Capture the cell that displays the provided text and extract its [x, y] central coordinate. 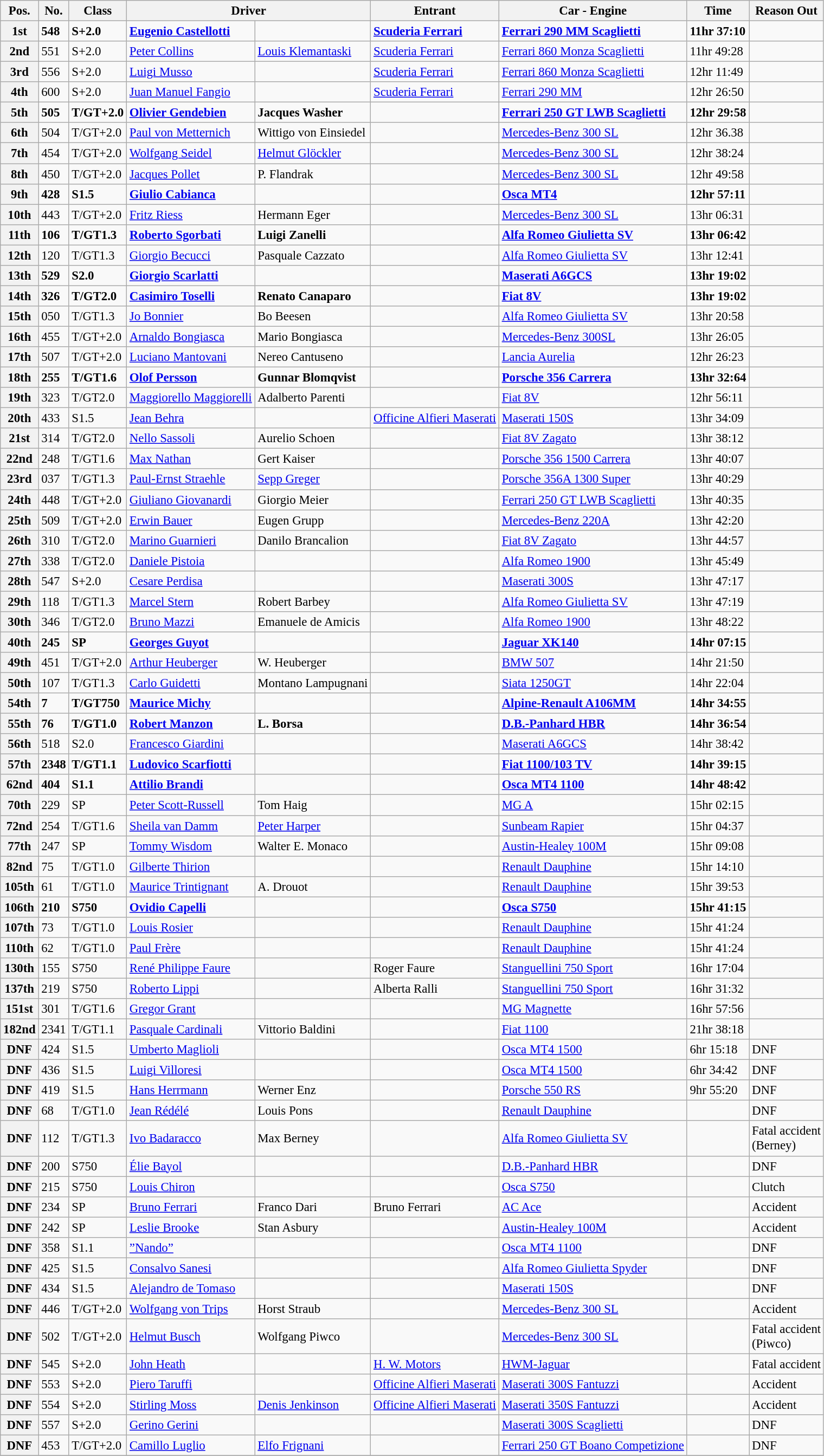
11hr 37:10 [718, 31]
Paul von Metternich [191, 133]
13hr 06:31 [718, 215]
Mercedes-Benz 220A [593, 520]
Wolfgang Seidel [191, 153]
Giuliano Giovanardi [191, 500]
Sunbeam Rapier [593, 826]
323 [54, 398]
HWM-Jaguar [593, 1364]
Peter Collins [191, 51]
Consalvo Sanesi [191, 1268]
14hr 36:54 [718, 724]
455 [54, 337]
70th [20, 805]
Denis Jenkinson [313, 1405]
15hr 02:15 [718, 805]
Peter Harper [313, 826]
419 [54, 1090]
72nd [20, 826]
Ovidio Capelli [191, 907]
Emanuele de Amicis [313, 622]
30th [20, 622]
Porsche 356 1500 Carrera [593, 459]
Robert Manzon [191, 724]
Paul Frère [191, 948]
13hr 47:19 [718, 601]
242 [54, 1227]
11th [20, 235]
Wolfgang Piwco [313, 1336]
13hr 48:22 [718, 622]
Pasquale Cazzato [313, 255]
Arnaldo Bongiasca [191, 337]
451 [54, 663]
Gilberte Thirion [191, 866]
24th [20, 500]
556 [54, 72]
545 [54, 1364]
Tommy Wisdom [191, 846]
13hr 06:42 [718, 235]
28th [20, 581]
Ferrari 290 MM [593, 92]
Adalberto Parenti [313, 398]
Sheila van Damm [191, 826]
Hermann Eger [313, 215]
16hr 57:56 [718, 1009]
Eugenio Castellotti [191, 31]
107 [54, 683]
504 [54, 133]
Jacques Washer [313, 113]
W. Heuberger [313, 663]
200 [54, 1166]
12hr 36.38 [718, 133]
Clutch [787, 1187]
18th [20, 378]
Maurice Michy [191, 703]
5th [20, 113]
Renato Canaparo [313, 296]
Ludovico Scarfiotti [191, 765]
Maserati 300S [593, 581]
13hr 12:41 [718, 255]
050 [54, 316]
L. Borsa [313, 724]
12hr 11:49 [718, 72]
21hr 38:18 [718, 1030]
120 [54, 255]
358 [54, 1248]
Giorgio Becucci [191, 255]
Roberto Sgorbati [191, 235]
Tom Haig [313, 805]
Nello Sassoli [191, 438]
Fatal accident(Piwco) [787, 1336]
443 [54, 215]
Aurelio Schoen [313, 438]
548 [54, 31]
13hr 32:64 [718, 378]
Piero Taruffi [191, 1384]
75 [54, 866]
314 [54, 438]
118 [54, 601]
55th [20, 724]
8th [20, 174]
Stan Asbury [313, 1227]
Max Berney [313, 1139]
Luigi Villoresi [191, 1070]
Cesare Perdisa [191, 581]
2341 [54, 1030]
Jo Bonnier [191, 316]
Jacques Pollet [191, 174]
Georges Guyot [191, 642]
13hr 40:07 [718, 459]
Louis Klemantaski [313, 51]
518 [54, 744]
14hr 48:42 [718, 785]
”Nando” [191, 1248]
301 [54, 1009]
Francesco Giardini [191, 744]
Alpine-Renault A106MM [593, 703]
62nd [20, 785]
10th [20, 215]
037 [54, 480]
554 [54, 1405]
Ferrari 290 MM Scaglietti [593, 31]
Luigi Zanelli [313, 235]
Hans Herrmann [191, 1090]
Giorgio Scarlatti [191, 276]
433 [54, 418]
22nd [20, 459]
Siata 1250GT [593, 683]
Alfa Romeo Giulietta Spyder [593, 1268]
H. W. Motors [435, 1364]
557 [54, 1425]
14hr 21:50 [718, 663]
Danilo Brancalion [313, 540]
Eugen Grupp [313, 520]
Porsche 550 RS [593, 1090]
7th [20, 153]
Carlo Guidetti [191, 683]
Roberto Lippi [191, 988]
245 [54, 642]
Arthur Heuberger [191, 663]
MG Magnette [593, 1009]
210 [54, 907]
14hr 07:15 [718, 642]
P. Flandrak [313, 174]
Gregor Grant [191, 1009]
73 [54, 928]
219 [54, 988]
Erwin Bauer [191, 520]
13hr 26:05 [718, 337]
Bruno Mazzi [191, 622]
Daniele Pistoia [191, 561]
Osca MT4 [593, 194]
Maserati 300S Scaglietti [593, 1425]
Maserati 350S Fantuzzi [593, 1405]
Paul-Ernst Straehle [191, 480]
13hr 40:29 [718, 480]
Walter E. Monaco [313, 846]
Fatal accident(Berney) [787, 1139]
26th [20, 540]
23rd [20, 480]
15hr 04:37 [718, 826]
326 [54, 296]
13th [20, 276]
248 [54, 459]
255 [54, 378]
14hr 38:42 [718, 744]
12hr 26:50 [718, 92]
107th [20, 928]
Reason Out [787, 11]
446 [54, 1309]
56th [20, 744]
12hr 29:58 [718, 113]
7 [54, 703]
Stirling Moss [191, 1405]
Giulio Cabianca [191, 194]
Robert Barbey [313, 601]
15hr 09:08 [718, 846]
215 [54, 1187]
505 [54, 113]
509 [54, 520]
50th [20, 683]
Ferrari 250 GT Boano Competizione [593, 1446]
25th [20, 520]
Alberta Ralli [435, 988]
15hr 41:15 [718, 907]
12hr 56:11 [718, 398]
13hr 47:17 [718, 581]
16hr 17:04 [718, 968]
17th [20, 357]
551 [54, 51]
151st [20, 1009]
6hr 15:18 [718, 1050]
Juan Manuel Fangio [191, 92]
MG A [593, 805]
247 [54, 846]
Pos. [20, 11]
15th [20, 316]
16th [20, 337]
453 [54, 1446]
Giorgio Meier [313, 500]
428 [54, 194]
AC Ace [593, 1207]
Entrant [435, 11]
Marino Guarnieri [191, 540]
9hr 55:20 [718, 1090]
12hr 49:58 [718, 174]
Helmut Busch [191, 1336]
112 [54, 1139]
182nd [20, 1030]
Vittorio Baldini [313, 1030]
6hr 34:42 [718, 1070]
Fiat 1100/103 TV [593, 765]
11hr 49:28 [718, 51]
61 [54, 886]
425 [54, 1268]
Max Nathan [191, 459]
54th [20, 703]
254 [54, 826]
Mario Bongiasca [313, 337]
Roger Faure [435, 968]
448 [54, 500]
82nd [20, 866]
502 [54, 1336]
553 [54, 1384]
229 [54, 805]
13hr 38:12 [718, 438]
106th [20, 907]
62 [54, 948]
13hr 42:20 [718, 520]
21st [20, 438]
Elfo Frignani [313, 1446]
434 [54, 1289]
Maggiorello Maggiorelli [191, 398]
346 [54, 622]
2348 [54, 765]
Louis Chiron [191, 1187]
Time [718, 11]
Car - Engine [593, 11]
Umberto Maglioli [191, 1050]
13hr 20:58 [718, 316]
Wolfgang von Trips [191, 1309]
3rd [20, 72]
547 [54, 581]
130th [20, 968]
Jean Rédélé [191, 1111]
14hr 39:15 [718, 765]
Porsche 356 Carrera [593, 378]
15hr 39:53 [718, 886]
Fatal accident [787, 1364]
14th [20, 296]
René Philippe Faure [191, 968]
Bo Beesen [313, 316]
105th [20, 886]
Louis Pons [313, 1111]
Fritz Riess [191, 215]
Helmut Glöckler [313, 153]
29th [20, 601]
Élie Bayol [191, 1166]
Class [98, 11]
404 [54, 785]
14hr 34:55 [718, 703]
BMW 507 [593, 663]
Werner Enz [313, 1090]
Jean Behra [191, 418]
Luciano Mantovani [191, 357]
454 [54, 153]
Porsche 356A 1300 Super [593, 480]
Olivier Gendebien [191, 113]
John Heath [191, 1364]
Pasquale Cardinali [191, 1030]
13hr 45:49 [718, 561]
507 [54, 357]
155 [54, 968]
Sepp Greger [313, 480]
Peter Scott-Russell [191, 805]
2nd [20, 51]
Wittigo von Einsiedel [313, 133]
Mercedes-Benz 300SL [593, 337]
Gunnar Blomqvist [313, 378]
Olof Persson [191, 378]
Franco Dari [313, 1207]
110th [20, 948]
14hr 22:04 [718, 683]
Montano Lampugnani [313, 683]
Alejandro de Tomaso [191, 1289]
106 [54, 235]
Horst Straub [313, 1309]
Louis Rosier [191, 928]
4th [20, 92]
16hr 31:32 [718, 988]
436 [54, 1070]
Camillo Luglio [191, 1446]
Attilio Brandi [191, 785]
13hr 34:09 [718, 418]
T/GT750 [98, 703]
27th [20, 561]
Jaguar XK140 [593, 642]
12hr 26:23 [718, 357]
76 [54, 724]
Luigi Musso [191, 72]
Gert Kaiser [313, 459]
40th [20, 642]
68 [54, 1111]
13hr 40:35 [718, 500]
20th [20, 418]
Maserati 300S Fantuzzi [593, 1384]
Driver [249, 11]
338 [54, 561]
Marcel Stern [191, 601]
424 [54, 1050]
19th [20, 398]
49th [20, 663]
Lancia Aurelia [593, 357]
1st [20, 31]
9th [20, 194]
15hr 14:10 [718, 866]
Ivo Badaracco [191, 1139]
Casimiro Toselli [191, 296]
12th [20, 255]
57th [20, 765]
12hr 57:11 [718, 194]
Nereo Cantuseno [313, 357]
310 [54, 540]
77th [20, 846]
No. [54, 11]
Fiat 1100 [593, 1030]
137th [20, 988]
Gerino Gerini [191, 1425]
12hr 38:24 [718, 153]
Maurice Trintignant [191, 886]
450 [54, 174]
13hr 44:57 [718, 540]
529 [54, 276]
Leslie Brooke [191, 1227]
600 [54, 92]
A. Drouot [313, 886]
234 [54, 1207]
6th [20, 133]
